Scan for the cell matching the given text and deliver its (x, y) coordinate at center. 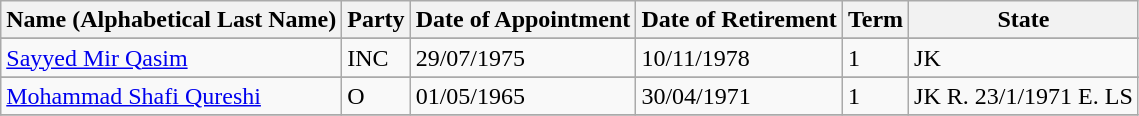
Mohammad Shafi Qureshi (172, 96)
01/05/1965 (523, 96)
Party (376, 20)
JK (1024, 58)
INC (376, 58)
Date of Retirement (740, 20)
O (376, 96)
10/11/1978 (740, 58)
JK R. 23/1/1971 E. LS (1024, 96)
Date of Appointment (523, 20)
Term (875, 20)
Sayyed Mir Qasim (172, 58)
Name (Alphabetical Last Name) (172, 20)
30/04/1971 (740, 96)
State (1024, 20)
29/07/1975 (523, 58)
